Capture the cell that displays the provided text and extract its (x, y) central coordinate. 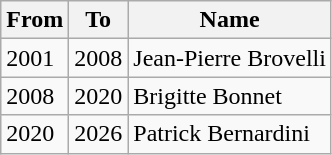
Brigitte Bonnet (230, 96)
2001 (35, 58)
2026 (98, 134)
Jean-Pierre Brovelli (230, 58)
To (98, 20)
Name (230, 20)
Patrick Bernardini (230, 134)
From (35, 20)
